Return the (X, Y) coordinate for the center point of the cell that contains the specified text.  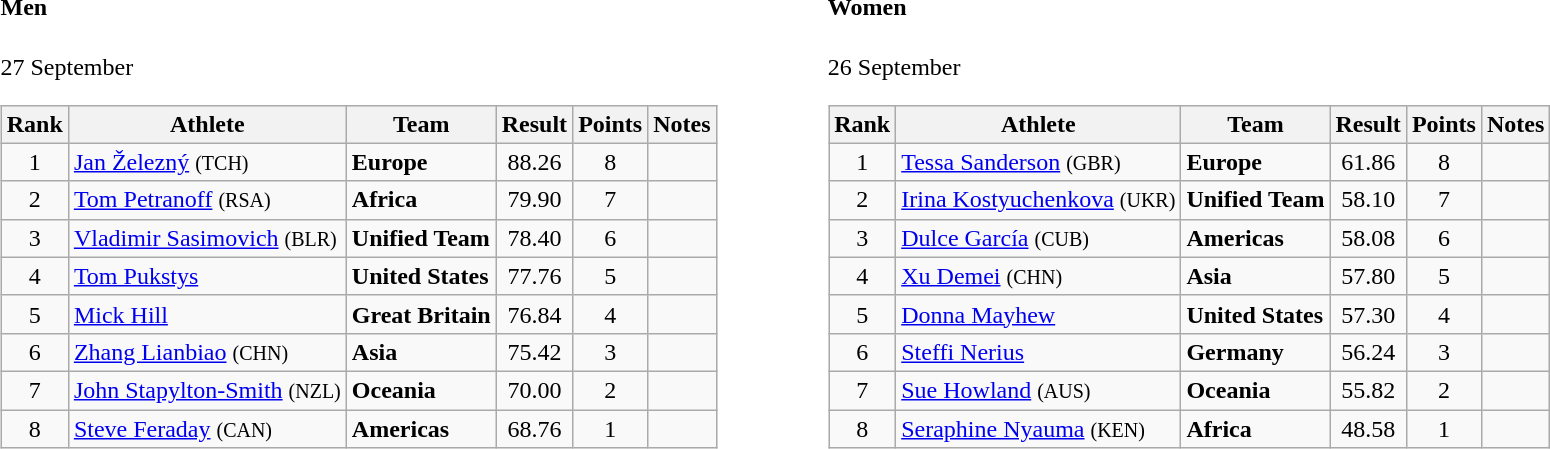
58.08 (1368, 238)
77.76 (534, 276)
88.26 (534, 162)
Irina Kostyuchenkova (UKR) (1038, 200)
Jan Železný (TCH) (207, 162)
Great Britain (421, 314)
Zhang Lianbiao (CHN) (207, 352)
Vladimir Sasimovich (BLR) (207, 238)
57.30 (1368, 314)
61.86 (1368, 162)
Mick Hill (207, 314)
Sue Howland (AUS) (1038, 390)
Dulce García (CUB) (1038, 238)
Steve Feraday (CAN) (207, 429)
Germany (1256, 352)
70.00 (534, 390)
55.82 (1368, 390)
John Stapylton-Smith (NZL) (207, 390)
58.10 (1368, 200)
Tom Pukstys (207, 276)
57.80 (1368, 276)
78.40 (534, 238)
Seraphine Nyauma (KEN) (1038, 429)
79.90 (534, 200)
Steffi Nerius (1038, 352)
Tom Petranoff (RSA) (207, 200)
Donna Mayhew (1038, 314)
68.76 (534, 429)
Xu Demei (CHN) (1038, 276)
56.24 (1368, 352)
75.42 (534, 352)
76.84 (534, 314)
Tessa Sanderson (GBR) (1038, 162)
48.58 (1368, 429)
